Detect which cell encompasses the target text, then output its [X, Y] center coordinate. 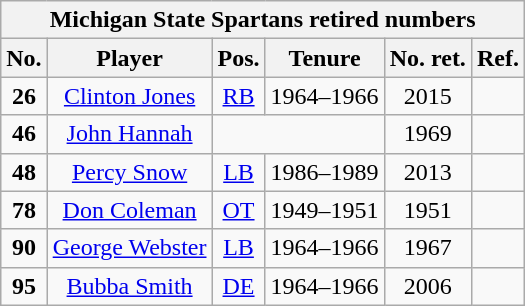
2006 [428, 286]
OT [238, 210]
Player [130, 58]
Bubba Smith [130, 286]
1986–1989 [324, 172]
John Hannah [130, 134]
George Webster [130, 248]
RB [238, 96]
78 [24, 210]
48 [24, 172]
No. ret. [428, 58]
95 [24, 286]
1951 [428, 210]
2013 [428, 172]
2015 [428, 96]
Michigan State Spartans retired numbers [263, 20]
Pos. [238, 58]
46 [24, 134]
1967 [428, 248]
1969 [428, 134]
Tenure [324, 58]
No. [24, 58]
90 [24, 248]
Ref. [498, 58]
Percy Snow [130, 172]
1949–1951 [324, 210]
DE [238, 286]
Clinton Jones [130, 96]
Don Coleman [130, 210]
26 [24, 96]
